Find where the given text appears and provide that cell's center as [x, y] coordinate. 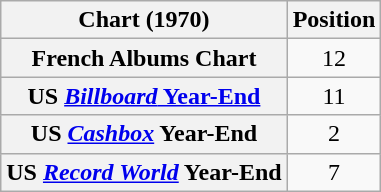
7 [334, 172]
US Cashbox Year-End [144, 134]
US Billboard Year-End [144, 96]
US Record World Year-End [144, 172]
Chart (1970) [144, 20]
2 [334, 134]
11 [334, 96]
12 [334, 58]
French Albums Chart [144, 58]
Position [334, 20]
